Return the (X, Y) coordinate for the center point of the cell that contains the specified text.  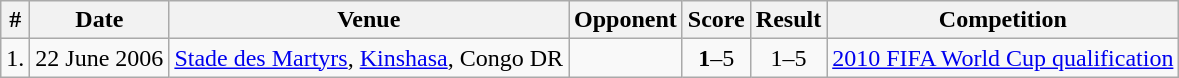
Competition (1003, 20)
22 June 2006 (100, 58)
Venue (369, 20)
Score (716, 20)
2010 FIFA World Cup qualification (1003, 58)
Date (100, 20)
# (16, 20)
Stade des Martyrs, Kinshasa, Congo DR (369, 58)
Result (788, 20)
Opponent (626, 20)
1. (16, 58)
